Scan for the cell matching the given text and deliver its (X, Y) coordinate at center. 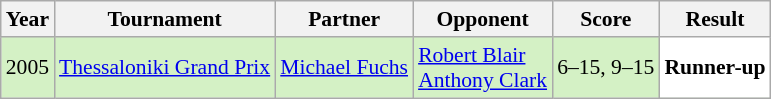
Partner (344, 19)
Score (606, 19)
Robert Blair Anthony Clark (482, 68)
Runner-up (714, 68)
Opponent (482, 19)
Year (28, 19)
Thessaloniki Grand Prix (164, 68)
Result (714, 19)
Michael Fuchs (344, 68)
2005 (28, 68)
Tournament (164, 19)
6–15, 9–15 (606, 68)
